Detect which cell encompasses the target text, then output its (X, Y) center coordinate. 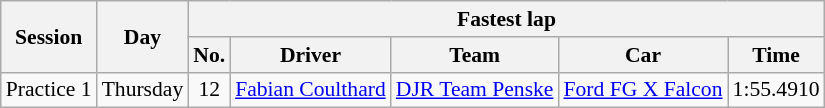
DJR Team Penske (475, 90)
Car (642, 55)
No. (209, 55)
Practice 1 (49, 90)
Day (143, 36)
Ford FG X Falcon (642, 90)
1:55.4910 (776, 90)
Time (776, 55)
12 (209, 90)
Session (49, 36)
Team (475, 55)
Driver (310, 55)
Fabian Coulthard (310, 90)
Fastest lap (506, 19)
Thursday (143, 90)
